Scan for the cell matching the given text and deliver its (x, y) coordinate at center. 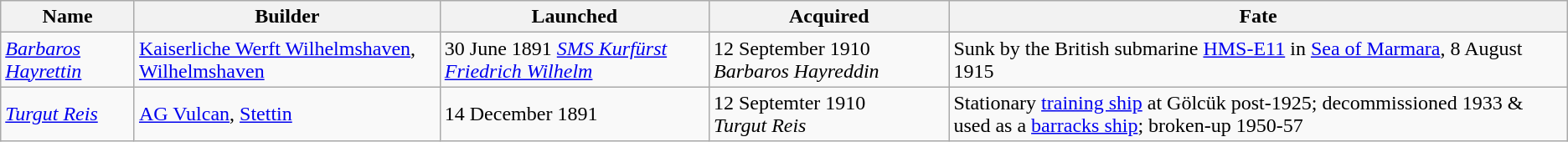
Kaiserliche Werft Wilhelmshaven, Wilhelmshaven (286, 60)
12 September 1910 Barbaros Hayreddin (828, 60)
12 Septemter 1910 Turgut Reis (828, 114)
14 December 1891 (575, 114)
Fate (1258, 17)
Barbaros Hayrettin (68, 60)
Acquired (828, 17)
30 June 1891 SMS Kurfürst Friedrich Wilhelm (575, 60)
Builder (286, 17)
Name (68, 17)
AG Vulcan, Stettin (286, 114)
Launched (575, 17)
Turgut Reis (68, 114)
Sunk by the British submarine HMS-E11 in Sea of Marmara, 8 August 1915 (1258, 60)
Stationary training ship at Gölcük post-1925; decommissioned 1933 & used as a barracks ship; broken-up 1950-57 (1258, 114)
